Extract the [x, y] coordinate from the center of the cell holding the provided text.  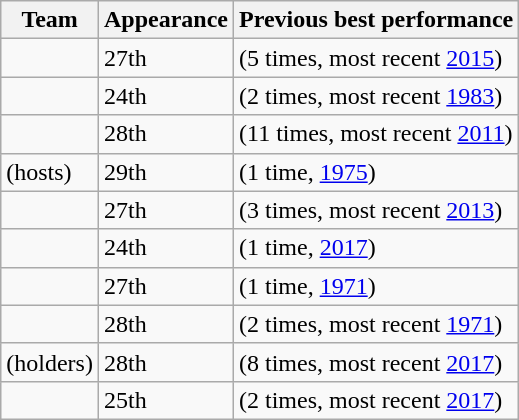
25th [166, 400]
(2 times, most recent 1971) [376, 324]
(1 time, 1971) [376, 286]
Appearance [166, 20]
(2 times, most recent 2017) [376, 400]
(2 times, most recent 1983) [376, 96]
(hosts) [50, 172]
(3 times, most recent 2013) [376, 210]
(11 times, most recent 2011) [376, 134]
29th [166, 172]
(8 times, most recent 2017) [376, 362]
(1 time, 2017) [376, 248]
Team [50, 20]
(1 time, 1975) [376, 172]
Previous best performance [376, 20]
(5 times, most recent 2015) [376, 58]
(holders) [50, 362]
